From the cell containing the given text, extract its center point as [x, y] coordinate. 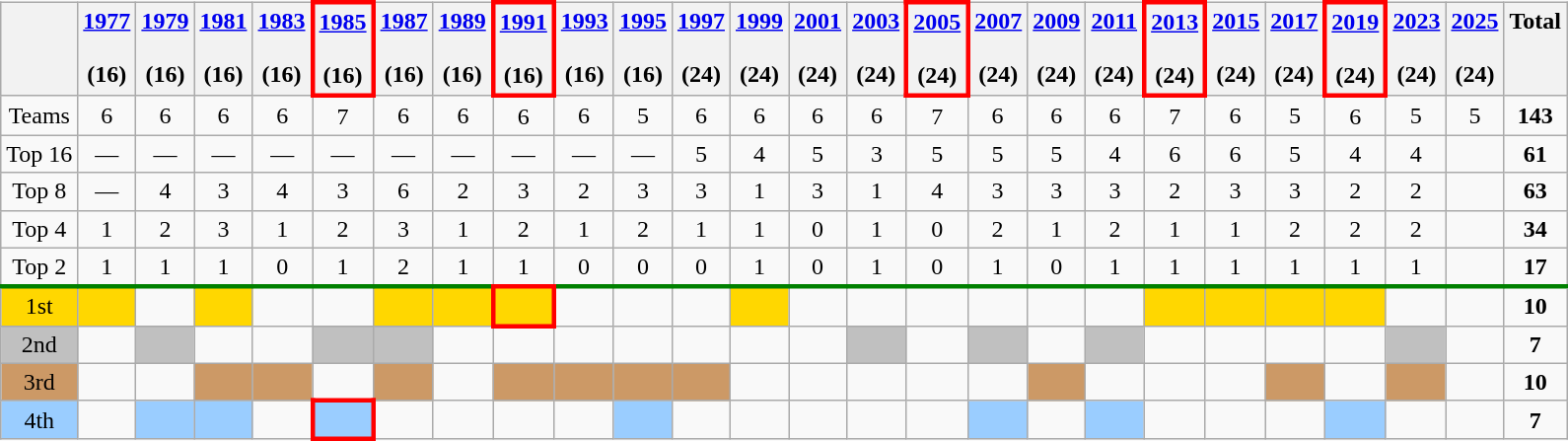
1981(16) [223, 49]
2005(24) [937, 49]
1st [39, 307]
1987(16) [404, 49]
2025(24) [1475, 49]
3rd [39, 382]
2017(24) [1296, 49]
2009(24) [1057, 49]
61 [1535, 154]
4th [39, 419]
2019(24) [1355, 49]
2015(24) [1235, 49]
Top 16 [39, 154]
2011(24) [1114, 49]
2003(24) [878, 49]
2023(24) [1416, 49]
1991(16) [524, 49]
Teams [39, 115]
1997(24) [700, 49]
1983(16) [282, 49]
1979(16) [166, 49]
1995(16) [643, 49]
1977(16) [107, 49]
2013(24) [1175, 49]
1985(16) [343, 49]
34 [1535, 229]
2nd [39, 344]
1989(16) [463, 49]
2001(24) [819, 49]
2007(24) [998, 49]
Top 4 [39, 229]
1999(24) [759, 49]
1993(16) [584, 49]
63 [1535, 191]
Total [1535, 49]
Top 2 [39, 267]
143 [1535, 115]
17 [1535, 267]
Top 8 [39, 191]
